Pinpoint the cell where the given text exists, returning its (x, y) midpoint coordinate. 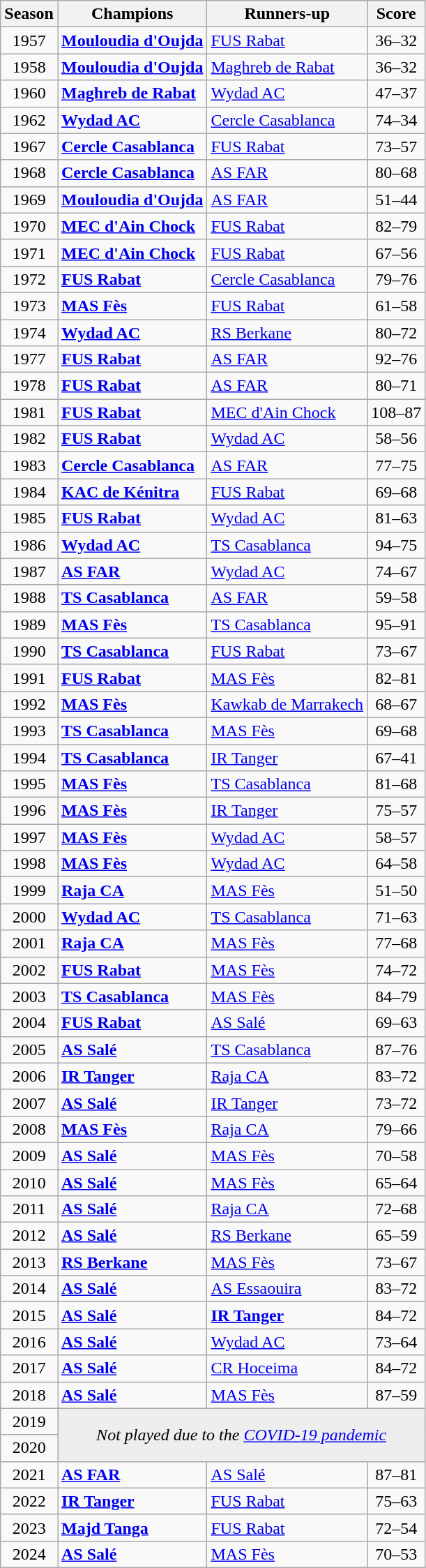
72–54 (396, 1528)
1958 (29, 67)
51–50 (396, 890)
77–68 (396, 943)
2004 (29, 1023)
1960 (29, 94)
1985 (29, 518)
Runners-up (287, 14)
2011 (29, 1209)
2015 (29, 1315)
2003 (29, 996)
1988 (29, 598)
1997 (29, 837)
1957 (29, 40)
1968 (29, 173)
108–87 (396, 412)
79–66 (396, 1129)
69–63 (396, 1023)
1998 (29, 864)
82–81 (396, 678)
74–67 (396, 572)
1969 (29, 200)
81–63 (396, 518)
2006 (29, 1076)
2016 (29, 1342)
61–58 (396, 306)
1962 (29, 120)
73–64 (396, 1342)
Score (396, 14)
2024 (29, 1554)
70–58 (396, 1156)
1995 (29, 784)
1999 (29, 890)
64–58 (396, 864)
1972 (29, 279)
AS Essaouira (287, 1289)
2017 (29, 1368)
1971 (29, 253)
2010 (29, 1183)
1989 (29, 625)
2007 (29, 1103)
67–56 (396, 253)
2012 (29, 1236)
2002 (29, 970)
1982 (29, 439)
1978 (29, 386)
1973 (29, 306)
84–79 (396, 996)
2000 (29, 917)
Majd Tanga (132, 1528)
1974 (29, 333)
95–91 (396, 625)
1970 (29, 226)
CR Hoceima (287, 1368)
87–76 (396, 1050)
2019 (29, 1421)
Season (29, 14)
68–67 (396, 704)
1993 (29, 731)
1981 (29, 412)
2008 (29, 1129)
73–57 (396, 147)
1983 (29, 465)
2020 (29, 1448)
65–64 (396, 1183)
2014 (29, 1289)
59–58 (396, 598)
Champions (132, 14)
87–59 (396, 1395)
70–53 (396, 1554)
2009 (29, 1156)
1986 (29, 545)
94–75 (396, 545)
Kawkab de Marrakech (287, 704)
75–57 (396, 811)
1991 (29, 678)
92–76 (396, 359)
Not played due to the COVID-19 pandemic (241, 1435)
80–71 (396, 386)
71–63 (396, 917)
67–41 (396, 757)
1987 (29, 572)
1990 (29, 651)
82–79 (396, 226)
2005 (29, 1050)
51–44 (396, 200)
79–76 (396, 279)
58–57 (396, 837)
2022 (29, 1501)
2021 (29, 1474)
58–56 (396, 439)
2023 (29, 1528)
2013 (29, 1262)
65–59 (396, 1236)
KAC de Kénitra (132, 492)
80–68 (396, 173)
74–72 (396, 970)
1977 (29, 359)
1992 (29, 704)
1967 (29, 147)
47–37 (396, 94)
87–81 (396, 1474)
2018 (29, 1395)
1984 (29, 492)
2001 (29, 943)
73–72 (396, 1103)
1996 (29, 811)
72–68 (396, 1209)
74–34 (396, 120)
75–63 (396, 1501)
77–75 (396, 465)
80–72 (396, 333)
1994 (29, 757)
81–68 (396, 784)
